Extract the (x, y) coordinate from the center of the cell holding the provided text.  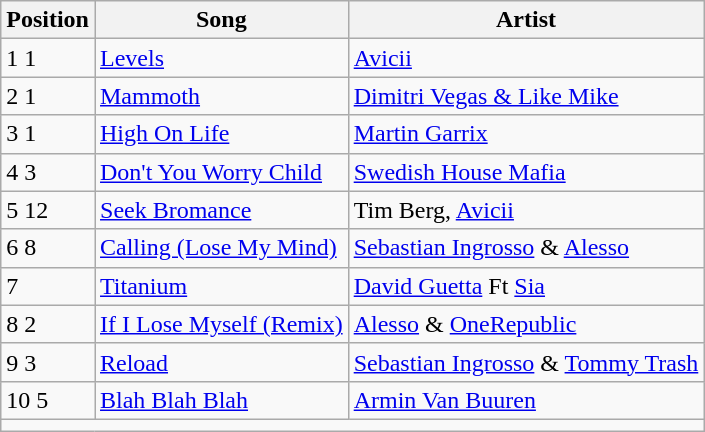
Seek Bromance (221, 210)
Dimitri Vegas & Like Mike (526, 96)
High On Life (221, 134)
David Guetta Ft Sia (526, 286)
9 3 (48, 362)
1 1 (48, 58)
3 1 (48, 134)
If I Lose Myself (Remix) (221, 324)
Reload (221, 362)
Artist (526, 20)
Alesso & OneRepublic (526, 324)
Sebastian Ingrosso & Tommy Trash (526, 362)
Sebastian Ingrosso & Alesso (526, 248)
Levels (221, 58)
Swedish House Mafia (526, 172)
7 (48, 286)
Calling (Lose My Mind) (221, 248)
Don't You Worry Child (221, 172)
5 12 (48, 210)
Martin Garrix (526, 134)
Blah Blah Blah (221, 400)
4 3 (48, 172)
Titanium (221, 286)
2 1 (48, 96)
10 5 (48, 400)
Armin Van Buuren (526, 400)
Mammoth (221, 96)
Avicii (526, 58)
6 8 (48, 248)
8 2 (48, 324)
Song (221, 20)
Tim Berg, Avicii (526, 210)
Position (48, 20)
